Capture the cell that displays the provided text and extract its [X, Y] central coordinate. 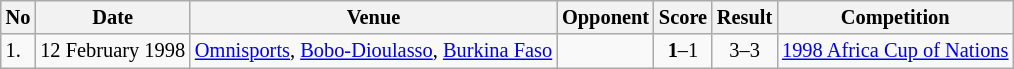
1–1 [683, 51]
Omnisports, Bobo-Dioulasso, Burkina Faso [374, 51]
Competition [895, 17]
1. [18, 51]
No [18, 17]
Opponent [606, 17]
1998 Africa Cup of Nations [895, 51]
12 February 1998 [112, 51]
Venue [374, 17]
Score [683, 17]
Date [112, 17]
3–3 [744, 51]
Result [744, 17]
